From the cell containing the given text, extract its center point as (X, Y) coordinate. 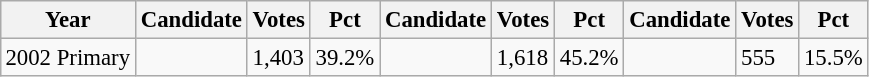
2002 Primary (68, 57)
39.2% (344, 57)
1,618 (524, 57)
1,403 (278, 57)
15.5% (834, 57)
555 (768, 57)
45.2% (588, 57)
Year (68, 20)
